Determine the (X, Y) coordinate at the center of the cell enclosing the given text.  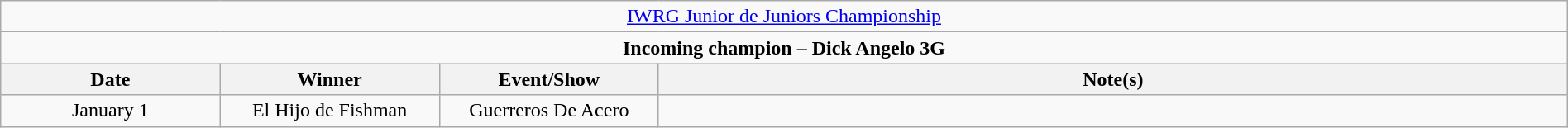
IWRG Junior de Juniors Championship (784, 17)
Date (111, 79)
January 1 (111, 111)
Guerreros De Acero (549, 111)
Incoming champion – Dick Angelo 3G (784, 48)
Note(s) (1113, 79)
Event/Show (549, 79)
Winner (329, 79)
El Hijo de Fishman (329, 111)
